Determine the [x, y] coordinate at the center of the cell enclosing the given text.  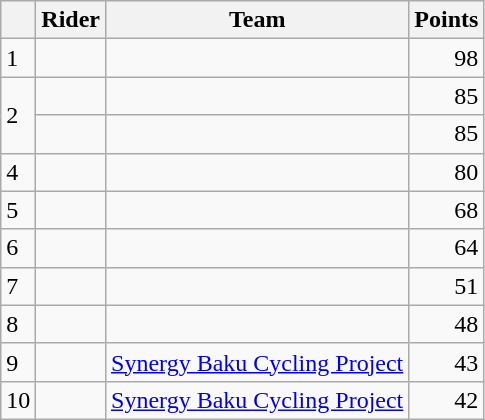
8 [18, 324]
64 [446, 248]
43 [446, 362]
42 [446, 400]
4 [18, 172]
Team [258, 20]
2 [18, 115]
9 [18, 362]
80 [446, 172]
51 [446, 286]
Points [446, 20]
Rider [71, 20]
1 [18, 58]
68 [446, 210]
5 [18, 210]
48 [446, 324]
98 [446, 58]
6 [18, 248]
10 [18, 400]
7 [18, 286]
